Find where the given text appears and provide that cell's center as [X, Y] coordinate. 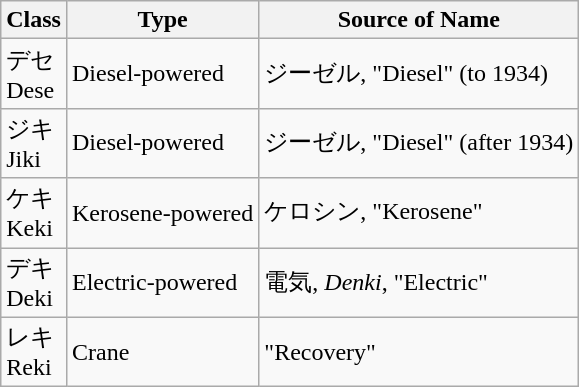
Source of Name [419, 20]
ジキJiki [34, 143]
Type [162, 20]
Crane [162, 352]
電気, Denki, "Electric" [419, 283]
デセDese [34, 74]
Electric-powered [162, 283]
"Recovery" [419, 352]
ケロシン, "Kerosene" [419, 213]
レキReki [34, 352]
ジーゼル, "Diesel" (to 1934) [419, 74]
Kerosene-powered [162, 213]
ケキKeki [34, 213]
Class [34, 20]
デキDeki [34, 283]
ジーゼル, "Diesel" (after 1934) [419, 143]
